For the text-containing cell, return its midpoint in [x, y] coordinate format. 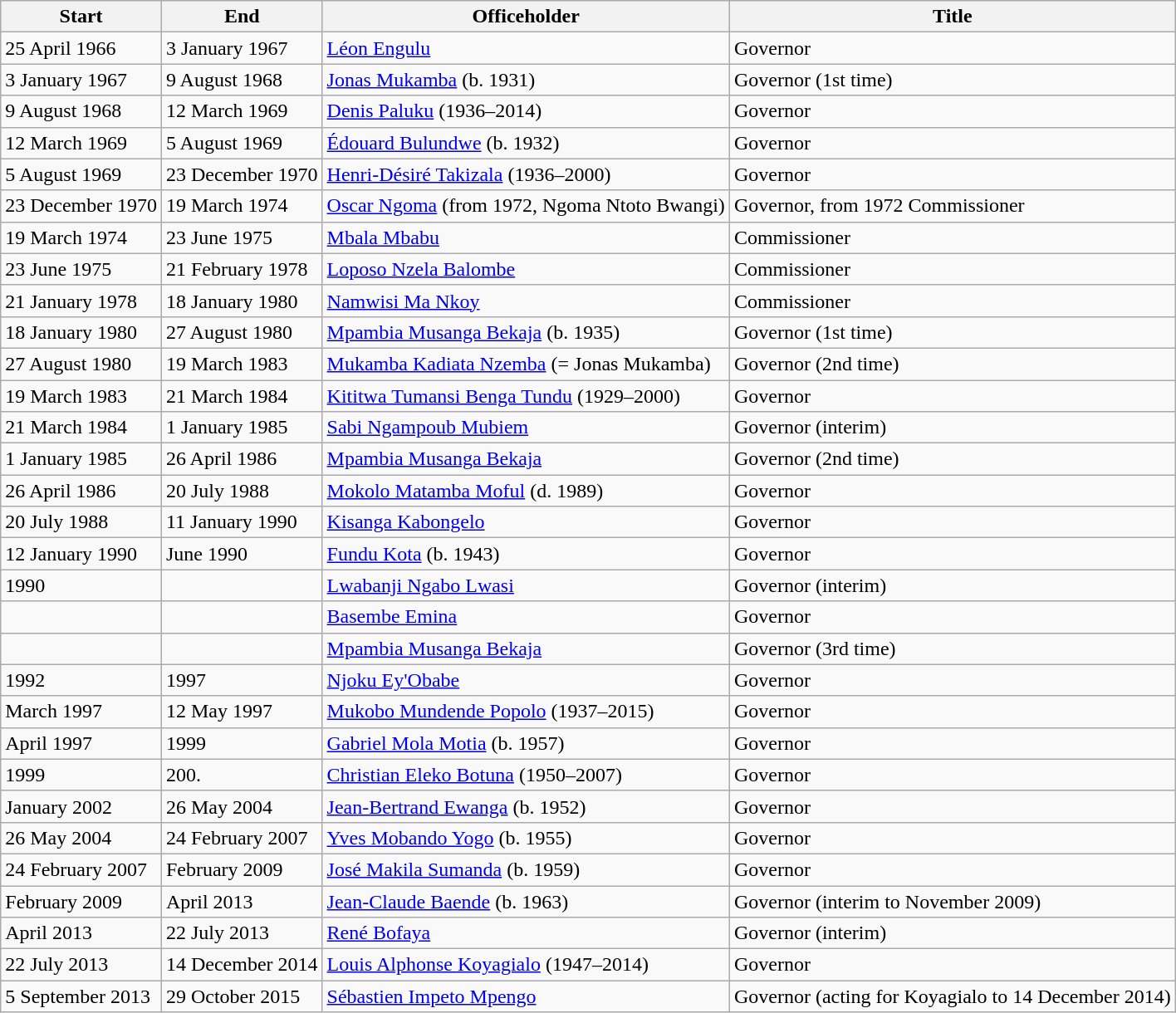
12 May 1997 [242, 712]
Denis Paluku (1936–2014) [526, 111]
Henri-Désiré Takizala (1936–2000) [526, 174]
Lwabanji Ngabo Lwasi [526, 585]
Mpambia Musanga Bekaja (b. 1935) [526, 332]
April 1997 [81, 743]
Title [952, 17]
Start [81, 17]
Namwisi Ma Nkoy [526, 301]
25 April 1966 [81, 48]
29 October 2015 [242, 996]
Governor (interim to November 2009) [952, 901]
Édouard Bulundwe (b. 1932) [526, 143]
January 2002 [81, 806]
1990 [81, 585]
21 January 1978 [81, 301]
Governor, from 1972 Commissioner [952, 206]
Governor (acting for Koyagialo to 14 December 2014) [952, 996]
Mbala Mbabu [526, 237]
Kisanga Kabongelo [526, 522]
Oscar Ngoma (from 1972, Ngoma Ntoto Bwangi) [526, 206]
Jean-Claude Baende (b. 1963) [526, 901]
Louis Alphonse Koyagialo (1947–2014) [526, 965]
Governor (3rd time) [952, 648]
Loposo Nzela Balombe [526, 269]
5 September 2013 [81, 996]
1997 [242, 680]
11 January 1990 [242, 522]
Njoku Ey'Obabe [526, 680]
Léon Engulu [526, 48]
Yves Mobando Yogo (b. 1955) [526, 838]
Sabi Ngampoub Mubiem [526, 428]
June 1990 [242, 554]
End [242, 17]
Mukamba Kadiata Nzemba (= Jonas Mukamba) [526, 364]
René Bofaya [526, 933]
Jean-Bertrand Ewanga (b. 1952) [526, 806]
Sébastien Impeto Mpengo [526, 996]
Mukobo Mundende Popolo (1937–2015) [526, 712]
José Makila Sumanda (b. 1959) [526, 869]
Christian Eleko Botuna (1950–2007) [526, 775]
Kititwa Tumansi Benga Tundu (1929–2000) [526, 396]
1992 [81, 680]
Officeholder [526, 17]
Gabriel Mola Motia (b. 1957) [526, 743]
200. [242, 775]
Jonas Mukamba (b. 1931) [526, 80]
Mokolo Matamba Moful (d. 1989) [526, 491]
March 1997 [81, 712]
14 December 2014 [242, 965]
21 February 1978 [242, 269]
12 January 1990 [81, 554]
Basembe Emina [526, 617]
Fundu Kota (b. 1943) [526, 554]
